Find where the given text appears and provide that cell's center as [x, y] coordinate. 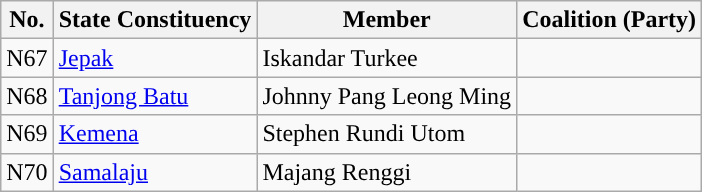
State Constituency [155, 20]
Majang Renggi [387, 172]
N67 [27, 58]
Jepak [155, 58]
Coalition (Party) [610, 20]
Samalaju [155, 172]
Member [387, 20]
Kemena [155, 134]
N69 [27, 134]
Tanjong Batu [155, 96]
N70 [27, 172]
Stephen Rundi Utom [387, 134]
No. [27, 20]
N68 [27, 96]
Iskandar Turkee [387, 58]
Johnny Pang Leong Ming [387, 96]
